Capture the cell that displays the provided text and extract its (x, y) central coordinate. 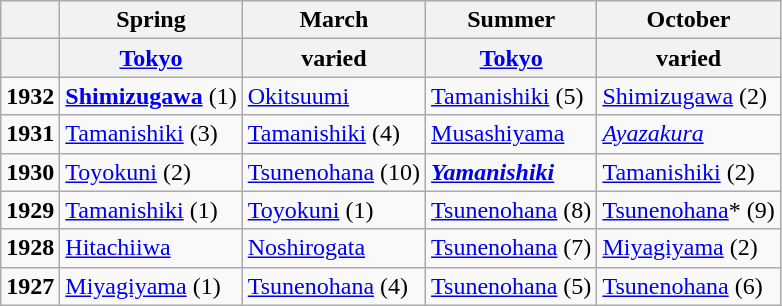
1929 (30, 210)
Tamanishiki (5) (512, 96)
Yamanishiki (512, 172)
Tamanishiki (3) (151, 134)
Hitachiiwa (151, 248)
Miyagiyama (1) (151, 286)
October (688, 20)
Tamanishiki (2) (688, 172)
Shimizugawa (2) (688, 96)
Tsunenohana (4) (334, 286)
March (334, 20)
Miyagiyama (2) (688, 248)
Okitsuumi (334, 96)
Musashiyama (512, 134)
1931 (30, 134)
1930 (30, 172)
Ayazakura (688, 134)
1927 (30, 286)
Toyokuni (2) (151, 172)
Summer (512, 20)
Tsunenohana (8) (512, 210)
Tsunenohana (5) (512, 286)
1932 (30, 96)
Tamanishiki (1) (151, 210)
Toyokuni (1) (334, 210)
Tsunenohana (6) (688, 286)
1928 (30, 248)
Noshirogata (334, 248)
Tamanishiki (4) (334, 134)
Shimizugawa (1) (151, 96)
Tsunenohana (7) (512, 248)
Tsunenohana* (9) (688, 210)
Tsunenohana (10) (334, 172)
Spring (151, 20)
